Find where the given text appears and provide that cell's center as [X, Y] coordinate. 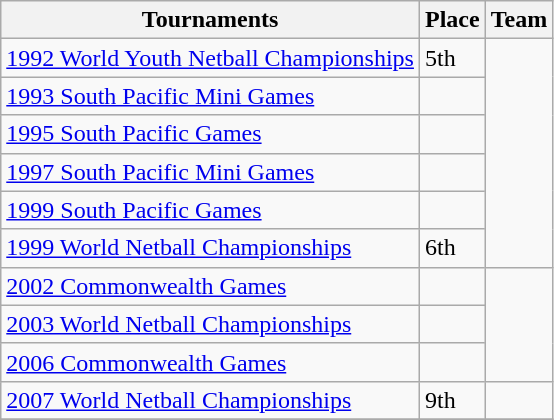
5th [452, 58]
2007 World Netball Championships [210, 400]
Team [519, 20]
1993 South Pacific Mini Games [210, 96]
1995 South Pacific Games [210, 134]
1997 South Pacific Mini Games [210, 172]
1992 World Youth Netball Championships [210, 58]
Tournaments [210, 20]
2003 World Netball Championships [210, 324]
1999 World Netball Championships [210, 248]
6th [452, 248]
2006 Commonwealth Games [210, 362]
9th [452, 400]
1999 South Pacific Games [210, 210]
Place [452, 20]
2002 Commonwealth Games [210, 286]
